Extract the (X, Y) coordinate from the center of the cell holding the provided text.  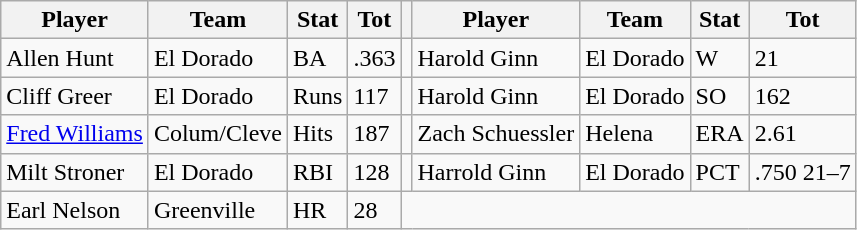
Hits (317, 134)
W (720, 58)
Cliff Greer (75, 96)
187 (374, 134)
RBI (317, 172)
21 (802, 58)
Colum/Cleve (218, 134)
28 (374, 210)
2.61 (802, 134)
117 (374, 96)
Fred Williams (75, 134)
.750 21–7 (802, 172)
Harrold Ginn (496, 172)
HR (317, 210)
BA (317, 58)
162 (802, 96)
Helena (635, 134)
128 (374, 172)
Zach Schuessler (496, 134)
.363 (374, 58)
ERA (720, 134)
Milt Stroner (75, 172)
SO (720, 96)
Earl Nelson (75, 210)
Runs (317, 96)
PCT (720, 172)
Greenville (218, 210)
Allen Hunt (75, 58)
